For the text-containing cell, return its midpoint in [x, y] coordinate format. 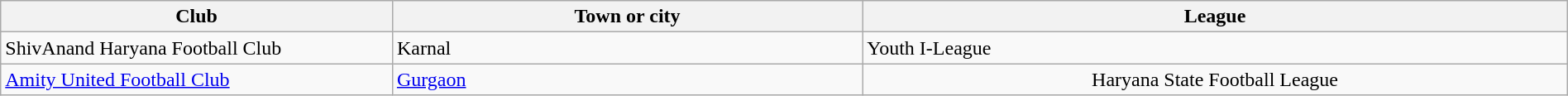
ShivAnand Haryana Football Club [197, 48]
League [1216, 17]
Karnal [627, 48]
Gurgaon [627, 79]
Amity United Football Club [197, 79]
Club [197, 17]
Youth I-League [1216, 48]
Town or city [627, 17]
Haryana State Football League [1216, 79]
